Output the (x, y) coordinate of the center of the cell containing the given text.  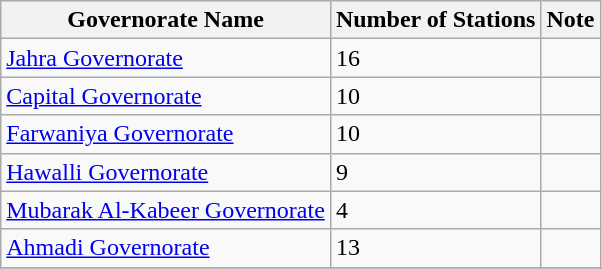
Note (570, 20)
9 (436, 172)
Mubarak Al-Kabeer Governorate (166, 210)
4 (436, 210)
Capital Governorate (166, 96)
Number of Stations (436, 20)
Farwaniya Governorate (166, 134)
13 (436, 248)
Ahmadi Governorate (166, 248)
16 (436, 58)
Jahra Governorate (166, 58)
Governorate Name (166, 20)
Hawalli Governorate (166, 172)
